Pinpoint the cell where the given text exists, returning its (x, y) midpoint coordinate. 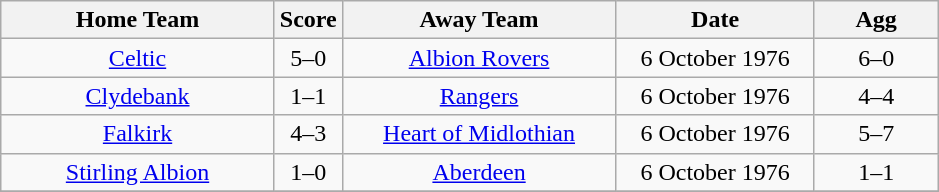
Clydebank (138, 96)
5–0 (308, 58)
Albion Rovers (479, 58)
Rangers (479, 96)
Falkirk (138, 134)
Date (716, 20)
4–3 (308, 134)
Agg (876, 20)
Away Team (479, 20)
Celtic (138, 58)
Home Team (138, 20)
Aberdeen (479, 172)
Heart of Midlothian (479, 134)
5–7 (876, 134)
Score (308, 20)
1–0 (308, 172)
4–4 (876, 96)
6–0 (876, 58)
Stirling Albion (138, 172)
